Pinpoint the cell where the given text exists, returning its [X, Y] midpoint coordinate. 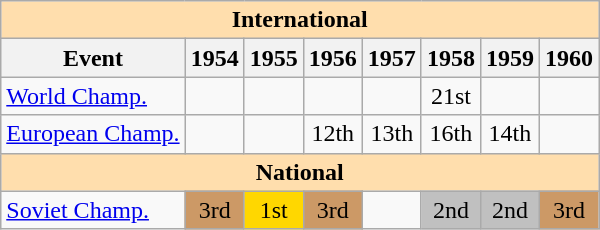
1956 [332, 58]
International [300, 20]
World Champ. [93, 96]
13th [392, 134]
14th [510, 134]
1957 [392, 58]
21st [450, 96]
1954 [214, 58]
1st [274, 210]
National [300, 172]
1959 [510, 58]
1955 [274, 58]
16th [450, 134]
Soviet Champ. [93, 210]
1958 [450, 58]
12th [332, 134]
Event [93, 58]
European Champ. [93, 134]
1960 [568, 58]
